Extract the (x, y) coordinate from the center of the cell holding the provided text.  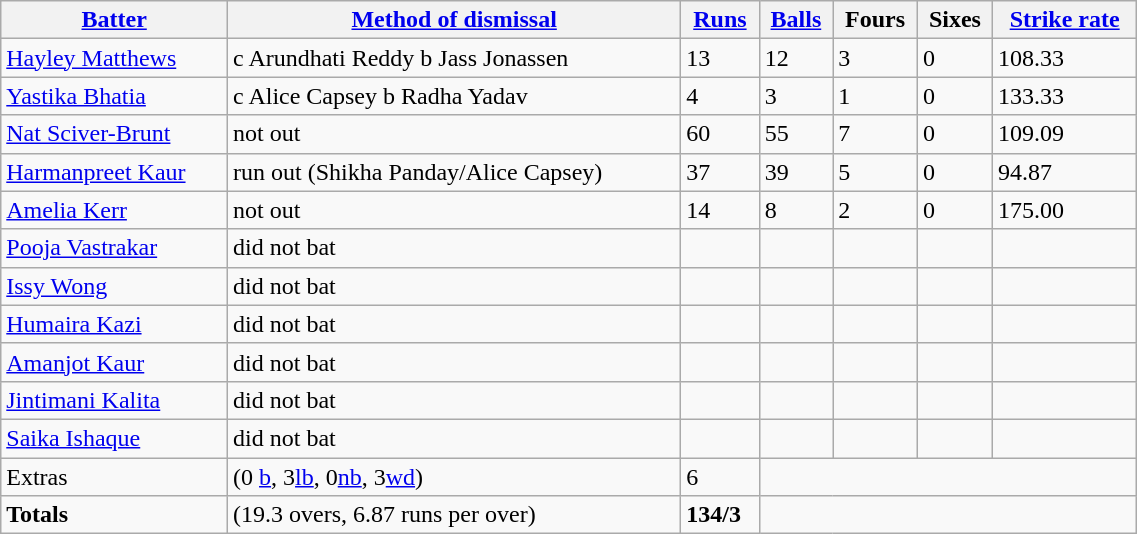
c Arundhati Reddy b Jass Jonassen (454, 58)
2 (876, 210)
39 (796, 172)
37 (720, 172)
1 (876, 96)
Hayley Matthews (114, 58)
Balls (796, 20)
Extras (114, 477)
Runs (720, 20)
Saika Ishaque (114, 438)
(19.3 overs, 6.87 runs per over) (454, 515)
Amanjot Kaur (114, 362)
Strike rate (1065, 20)
7 (876, 134)
133.33 (1065, 96)
5 (876, 172)
175.00 (1065, 210)
Sixes (954, 20)
Humaira Kazi (114, 324)
Fours (876, 20)
94.87 (1065, 172)
4 (720, 96)
Nat Sciver-Brunt (114, 134)
Batter (114, 20)
134/3 (720, 515)
Amelia Kerr (114, 210)
c Alice Capsey b Radha Yadav (454, 96)
14 (720, 210)
run out (Shikha Panday/Alice Capsey) (454, 172)
55 (796, 134)
8 (796, 210)
Method of dismissal (454, 20)
Yastika Bhatia (114, 96)
60 (720, 134)
6 (720, 477)
(0 b, 3lb, 0nb, 3wd) (454, 477)
Totals (114, 515)
13 (720, 58)
Issy Wong (114, 286)
Jintimani Kalita (114, 400)
Harmanpreet Kaur (114, 172)
109.09 (1065, 134)
Pooja Vastrakar (114, 248)
108.33 (1065, 58)
12 (796, 58)
